Extract the [X, Y] coordinate from the center of the cell holding the provided text.  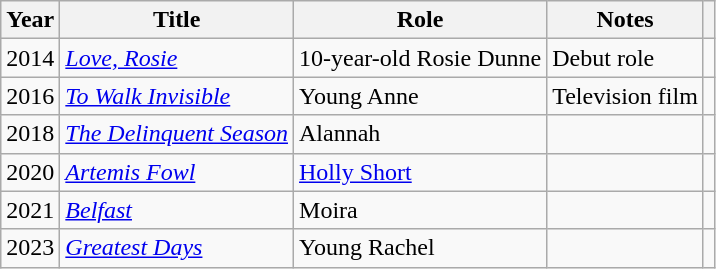
Love, Rosie [177, 58]
Artemis Fowl [177, 172]
Year [30, 20]
The Delinquent Season [177, 134]
Holly Short [420, 172]
2016 [30, 96]
Debut role [626, 58]
Belfast [177, 210]
To Walk Invisible [177, 96]
Alannah [420, 134]
2021 [30, 210]
Role [420, 20]
2020 [30, 172]
Notes [626, 20]
Young Anne [420, 96]
2014 [30, 58]
2018 [30, 134]
Moira [420, 210]
Television film [626, 96]
Title [177, 20]
2023 [30, 248]
Greatest Days [177, 248]
Young Rachel [420, 248]
10-year-old Rosie Dunne [420, 58]
